Find where the given text appears and provide that cell's center as [X, Y] coordinate. 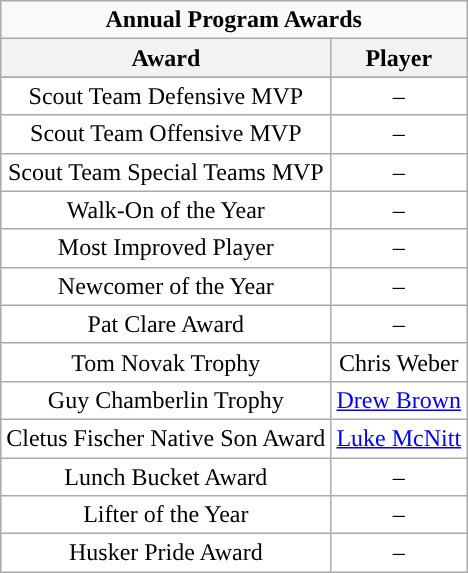
Walk-On of the Year [166, 210]
Newcomer of the Year [166, 286]
Scout Team Defensive MVP [166, 96]
Drew Brown [399, 400]
Chris Weber [399, 362]
Luke McNitt [399, 438]
Lifter of the Year [166, 515]
Most Improved Player [166, 248]
Husker Pride Award [166, 553]
Player [399, 58]
Scout Team Special Teams MVP [166, 172]
Scout Team Offensive MVP [166, 134]
Award [166, 58]
Lunch Bucket Award [166, 477]
Pat Clare Award [166, 324]
Annual Program Awards [234, 20]
Tom Novak Trophy [166, 362]
Cletus Fischer Native Son Award [166, 438]
Guy Chamberlin Trophy [166, 400]
